Scan for the cell matching the given text and deliver its [x, y] coordinate at center. 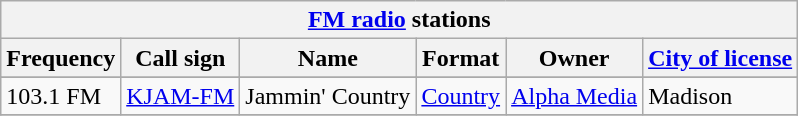
FM radio stations [400, 20]
Country [461, 96]
Jammin' Country [328, 96]
Frequency [61, 58]
Alpha Media [574, 96]
KJAM-FM [180, 96]
103.1 FM [61, 96]
Owner [574, 58]
Call sign [180, 58]
Format [461, 58]
City of license [720, 58]
Madison [720, 96]
Name [328, 58]
